Identify which cell holds the provided text, then report its (X, Y) central coordinate. 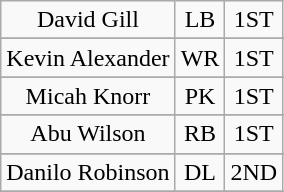
2ND (254, 172)
Micah Knorr (88, 96)
David Gill (88, 20)
RB (200, 134)
Abu Wilson (88, 134)
WR (200, 58)
Danilo Robinson (88, 172)
LB (200, 20)
PK (200, 96)
DL (200, 172)
Kevin Alexander (88, 58)
